Scan for the cell matching the given text and deliver its [X, Y] coordinate at center. 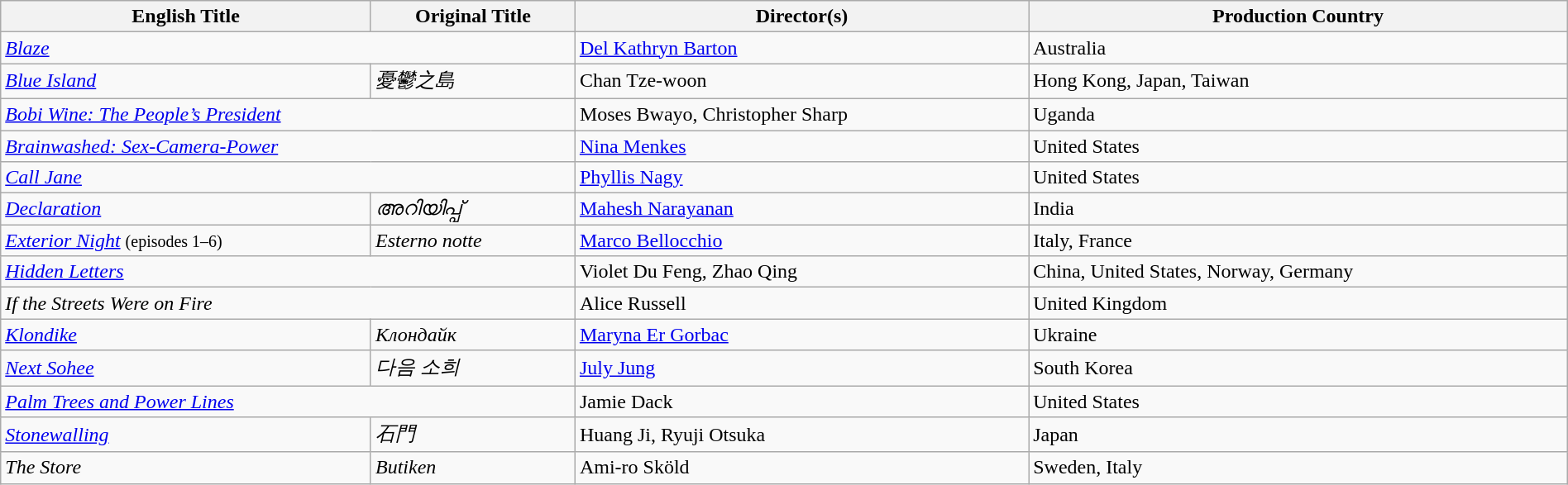
Marco Bellocchio [801, 240]
The Store [186, 468]
Nina Menkes [801, 146]
Exterior Night (episodes 1–6) [186, 240]
Maryna Er Gorbac [801, 335]
Violet Du Feng, Zhao Qing [801, 272]
Клондайк [473, 335]
Original Title [473, 17]
Hong Kong, Japan, Taiwan [1298, 81]
Ukraine [1298, 335]
Ami-ro Sköld [801, 468]
Del Kathryn Barton [801, 48]
അറിയിപ്പ് [473, 209]
Declaration [186, 209]
Hidden Letters [288, 272]
Call Jane [288, 178]
Bobi Wine: The People’s President [288, 114]
July Jung [801, 369]
Mahesh Narayanan [801, 209]
Palm Trees and Power Lines [288, 401]
Butiken [473, 468]
Huang Ji, Ryuji Otsuka [801, 435]
Stonewalling [186, 435]
If the Streets Were on Fire [288, 303]
Sweden, Italy [1298, 468]
Brainwashed: Sex-Camera-Power [288, 146]
Production Country [1298, 17]
Klondike [186, 335]
United Kingdom [1298, 303]
Uganda [1298, 114]
China, United States, Norway, Germany [1298, 272]
India [1298, 209]
Esterno notte [473, 240]
Jamie Dack [801, 401]
Blue Island [186, 81]
English Title [186, 17]
Australia [1298, 48]
Blaze [288, 48]
憂鬱之島 [473, 81]
Moses Bwayo, Christopher Sharp [801, 114]
Director(s) [801, 17]
Alice Russell [801, 303]
South Korea [1298, 369]
Japan [1298, 435]
石門 [473, 435]
Chan Tze-woon [801, 81]
Next Sohee [186, 369]
다음 소희 [473, 369]
Phyllis Nagy [801, 178]
Italy, France [1298, 240]
